Find where the given text appears and provide that cell's center as (x, y) coordinate. 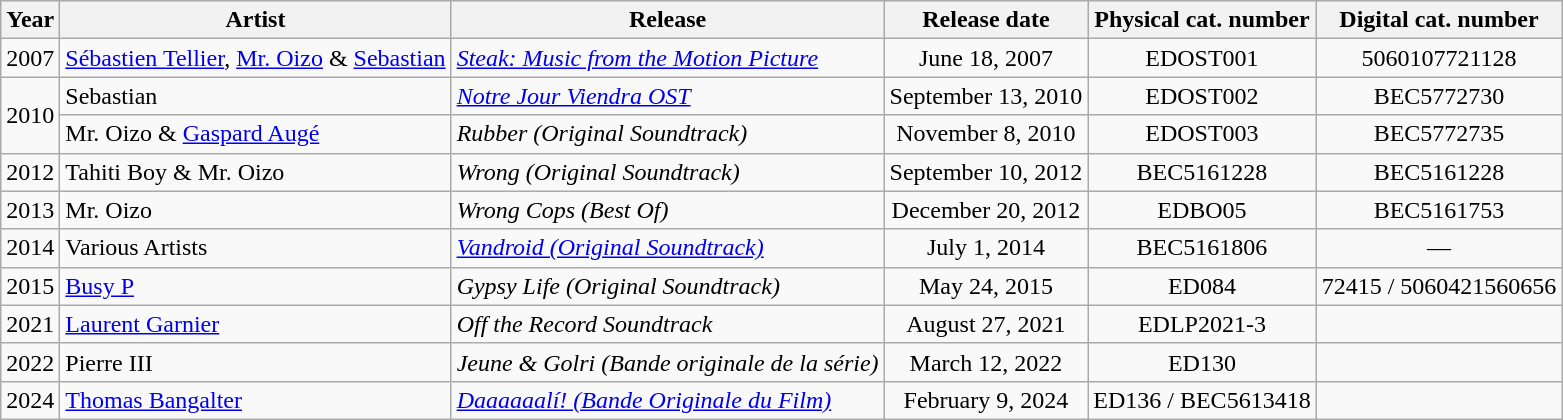
February 9, 2024 (986, 400)
June 18, 2007 (986, 58)
BEC5161806 (1202, 248)
Vandroid (Original Soundtrack) (668, 248)
May 24, 2015 (986, 286)
September 13, 2010 (986, 96)
EDOST001 (1202, 58)
BEC5772730 (1439, 96)
Notre Jour Viendra OST (668, 96)
Off the Record Soundtrack (668, 324)
Wrong (Original Soundtrack) (668, 172)
ED136 / BEC5613418 (1202, 400)
Digital cat. number (1439, 20)
Mr. Oizo & Gaspard Augé (256, 134)
Wrong Cops (Best Of) (668, 210)
BEC5772735 (1439, 134)
December 20, 2012 (986, 210)
— (1439, 248)
72415 / 5060421560656 (1439, 286)
Rubber (Original Soundtrack) (668, 134)
5060107721128 (1439, 58)
Physical cat. number (1202, 20)
Year (30, 20)
July 1, 2014 (986, 248)
Gypsy Life (Original Soundtrack) (668, 286)
September 10, 2012 (986, 172)
Artist (256, 20)
BEC5161753 (1439, 210)
Release (668, 20)
Busy P (256, 286)
Thomas Bangalter (256, 400)
Steak: Music from the Motion Picture (668, 58)
EDOST002 (1202, 96)
EDLP2021-3 (1202, 324)
2010 (30, 115)
Jeune & Golri (Bande originale de la série) (668, 362)
2014 (30, 248)
Sébastien Tellier, Mr. Oizo & Sebastian (256, 58)
Mr. Oizo (256, 210)
Tahiti Boy & Mr. Oizo (256, 172)
Various Artists (256, 248)
Sebastian (256, 96)
2021 (30, 324)
2013 (30, 210)
EDBO05 (1202, 210)
EDOST003 (1202, 134)
August 27, 2021 (986, 324)
ED084 (1202, 286)
2024 (30, 400)
Release date (986, 20)
Pierre III (256, 362)
2007 (30, 58)
Daaaaaalí! (Bande Originale du Film) (668, 400)
2015 (30, 286)
March 12, 2022 (986, 362)
2012 (30, 172)
ED130 (1202, 362)
Laurent Garnier (256, 324)
2022 (30, 362)
November 8, 2010 (986, 134)
